Search for the cell housing the specified text and yield its (x, y) center coordinate. 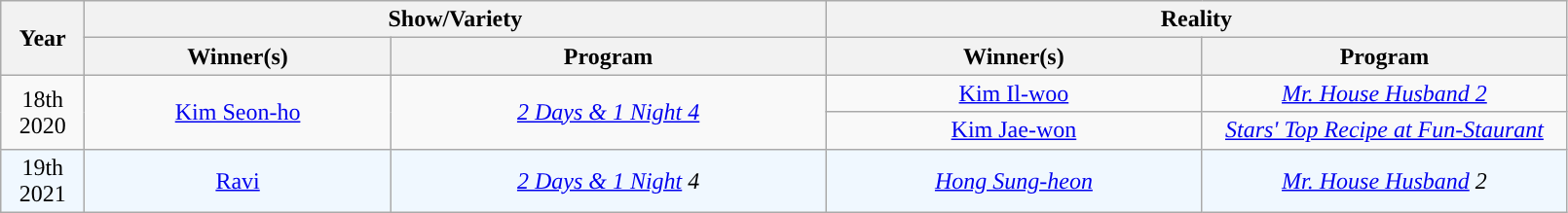
Show/Variety (456, 19)
Ravi (238, 181)
Year (43, 38)
Hong Sung-heon (1014, 181)
Reality (1196, 19)
Kim Seon-ho (238, 112)
19th2021 (43, 181)
Stars' Top Recipe at Fun-Staurant (1385, 130)
Kim Il-woo (1014, 93)
18th2020 (43, 112)
Kim Jae-won (1014, 130)
